Identify which cell holds the provided text, then report its [x, y] central coordinate. 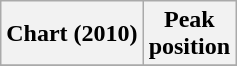
Peakposition [189, 34]
Chart (2010) [72, 34]
